Locate the cell with the specified text and output its (X, Y) center coordinate. 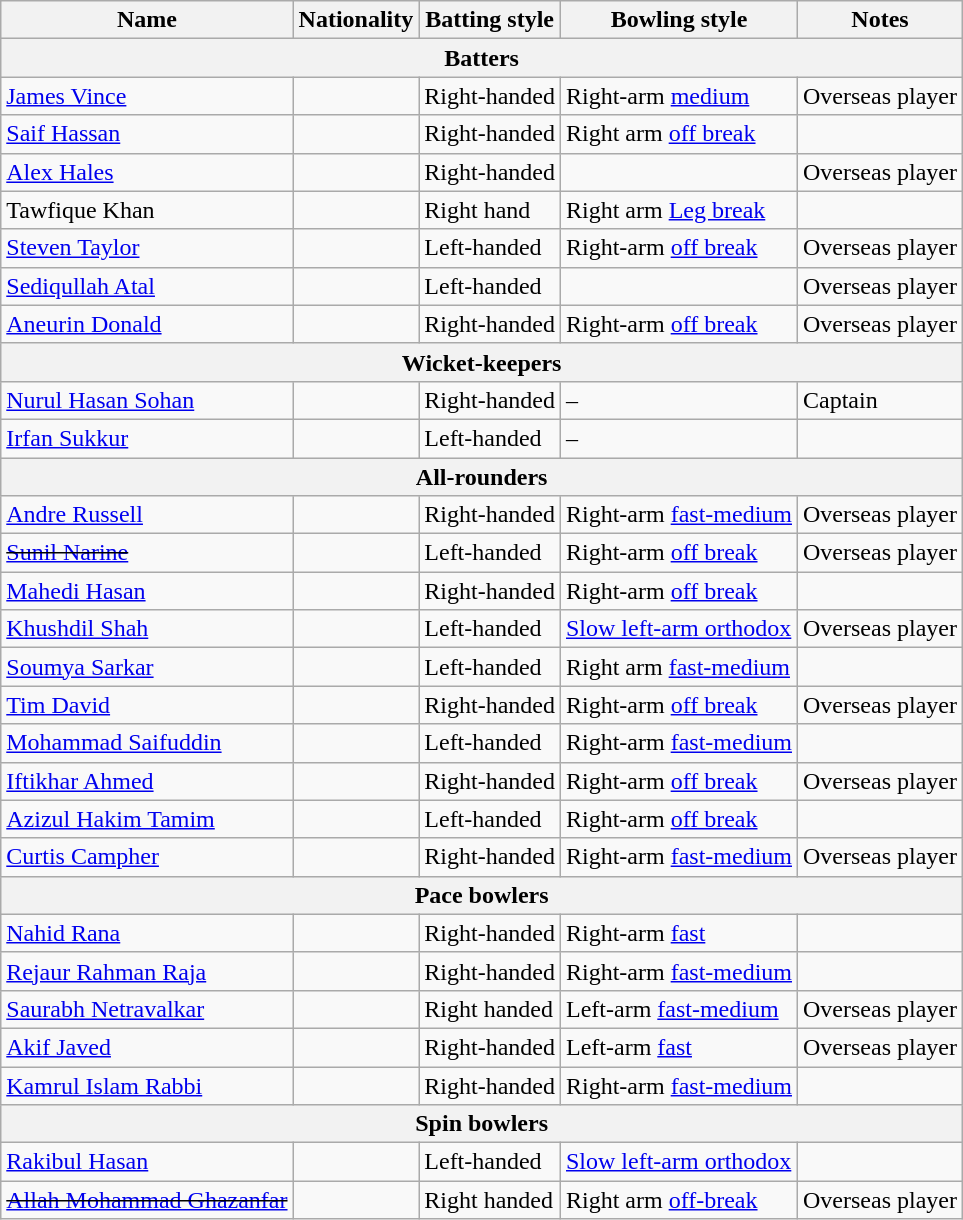
Nationality (356, 20)
Batting style (490, 20)
Name (147, 20)
Right arm off-break (678, 1200)
Right arm Leg break (678, 210)
Right-arm medium (678, 96)
James Vince (147, 96)
Wicket-keepers (482, 362)
Andre Russell (147, 515)
All-rounders (482, 477)
Batters (482, 58)
Alex Hales (147, 172)
Rejaur Rahman Raja (147, 971)
Aneurin Donald (147, 324)
Soumya Sarkar (147, 667)
Iftikhar Ahmed (147, 781)
Bowling style (678, 20)
Spin bowlers (482, 1124)
Right arm fast-medium (678, 667)
Irfan Sukkur (147, 438)
Curtis Campher (147, 857)
Khushdil Shah (147, 629)
Rakibul Hasan (147, 1162)
Mahedi Hasan (147, 591)
Left-arm fast (678, 1047)
Left-arm fast-medium (678, 1009)
Right arm off break (678, 134)
Mohammad Saifuddin (147, 743)
Pace bowlers (482, 895)
Nahid Rana (147, 933)
Right-arm fast (678, 933)
Akif Javed (147, 1047)
Allah Mohammad Ghazanfar (147, 1200)
Steven Taylor (147, 248)
Kamrul Islam Rabbi (147, 1085)
Captain (880, 400)
Nurul Hasan Sohan (147, 400)
Right hand (490, 210)
Notes (880, 20)
Saurabh Netravalkar (147, 1009)
Tawfique Khan (147, 210)
Saif Hassan (147, 134)
Sunil Narine (147, 553)
Azizul Hakim Tamim (147, 819)
Sediqullah Atal (147, 286)
Tim David (147, 705)
